Return [X, Y] of the center of cell containing provided text 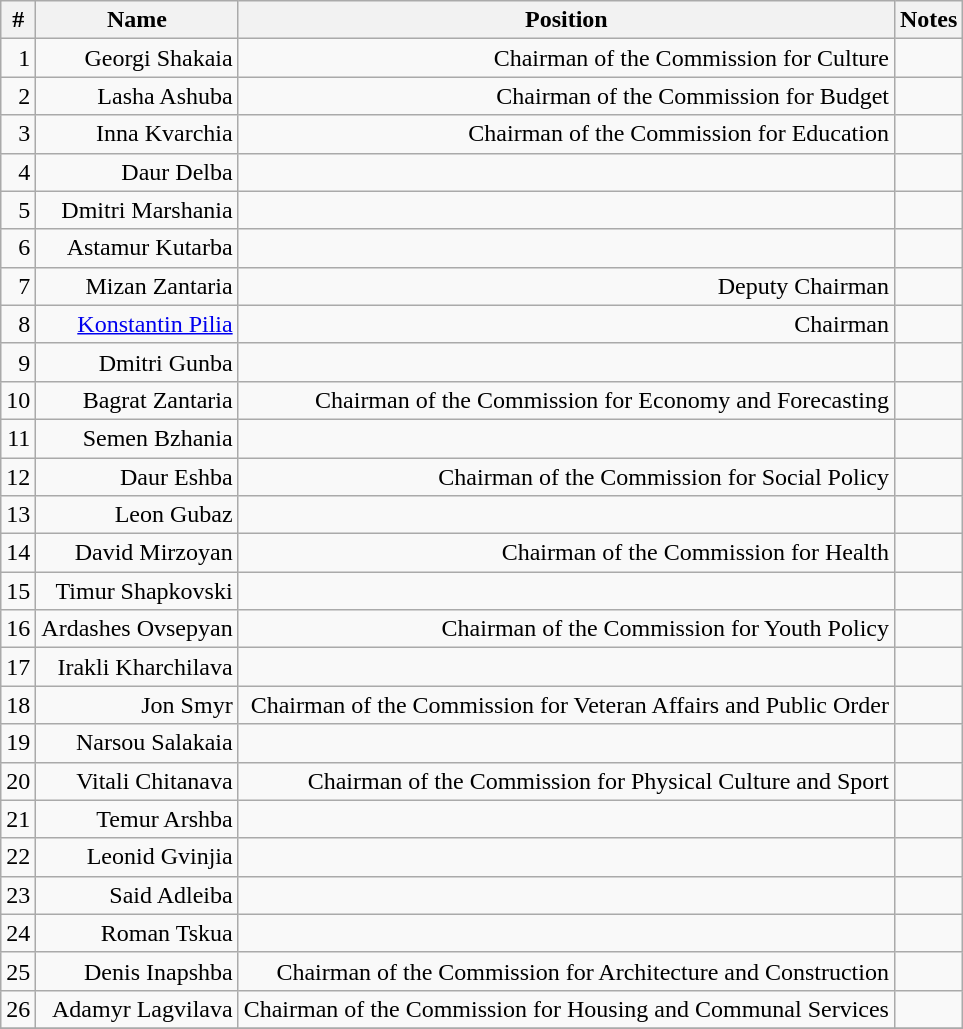
5 [18, 210]
Chairman of the Commission for Physical Culture and Sport [566, 781]
Chairman of the Commission for Veteran Affairs and Public Order [566, 705]
24 [18, 933]
17 [18, 667]
Leon Gubaz [137, 515]
19 [18, 743]
Konstantin Pilia [137, 324]
Temur Arshba [137, 819]
Said Adleiba [137, 895]
Denis Inapshba [137, 971]
David Mirzoyan [137, 553]
26 [18, 1009]
Notes [928, 20]
23 [18, 895]
Daur Delba [137, 172]
Chairman of the Commission for Youth Policy [566, 629]
Chairman of the Commission for Architecture and Construction [566, 971]
# [18, 20]
Dmitri Marshania [137, 210]
Chairman of the Commission for Budget [566, 96]
21 [18, 819]
Irakli Kharchilava [137, 667]
14 [18, 553]
Adamyr Lagvilava [137, 1009]
Chairman of the Commission for Social Policy [566, 477]
Chairman [566, 324]
8 [18, 324]
12 [18, 477]
Narsou Salakaia [137, 743]
Jon Smyr [137, 705]
4 [18, 172]
Roman Tskua [137, 933]
Deputy Chairman [566, 286]
Mizan Zantaria [137, 286]
2 [18, 96]
Vitali Chitanava [137, 781]
25 [18, 971]
Semen Bzhania [137, 438]
10 [18, 400]
Ardashes Ovsepyan [137, 629]
Name [137, 20]
Leonid Gvinjia [137, 857]
Lasha Ashuba [137, 96]
16 [18, 629]
6 [18, 248]
Chairman of the Commission for Housing and Communal Services [566, 1009]
1 [18, 58]
22 [18, 857]
Dmitri Gunba [137, 362]
Position [566, 20]
Timur Shapkovski [137, 591]
Bagrat Zantaria [137, 400]
3 [18, 134]
Chairman of the Commission for Culture [566, 58]
18 [18, 705]
Chairman of the Commission for Health [566, 553]
15 [18, 591]
Georgi Shakaia [137, 58]
Chairman of the Commission for Economy and Forecasting [566, 400]
Inna Kvarchia [137, 134]
20 [18, 781]
7 [18, 286]
13 [18, 515]
Chairman of the Commission for Education [566, 134]
Daur Eshba [137, 477]
Astamur Kutarba [137, 248]
11 [18, 438]
9 [18, 362]
